For the text-containing cell, return its midpoint in [X, Y] coordinate format. 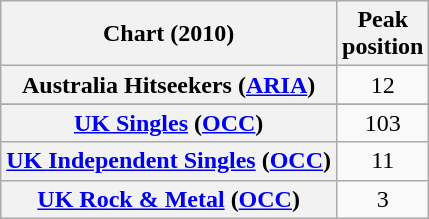
Chart (2010) [169, 34]
103 [383, 123]
11 [383, 161]
Peakposition [383, 34]
Australia Hitseekers (ARIA) [169, 85]
12 [383, 85]
UK Rock & Metal (OCC) [169, 199]
3 [383, 199]
UK Independent Singles (OCC) [169, 161]
UK Singles (OCC) [169, 123]
